Return the (x, y) coordinate for the center point of the cell that contains the specified text.  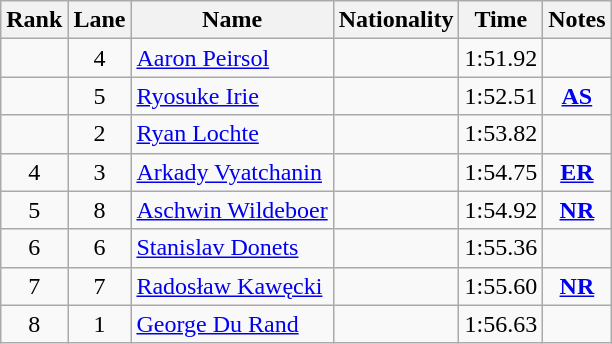
Notes (577, 20)
1 (100, 324)
Time (501, 20)
1:54.92 (501, 210)
1:55.36 (501, 248)
ER (577, 172)
Lane (100, 20)
Rank (34, 20)
2 (100, 134)
1:54.75 (501, 172)
1:56.63 (501, 324)
Name (232, 20)
Aschwin Wildeboer (232, 210)
1:51.92 (501, 58)
1:55.60 (501, 286)
Ryosuke Irie (232, 96)
Nationality (396, 20)
3 (100, 172)
1:52.51 (501, 96)
AS (577, 96)
Arkady Vyatchanin (232, 172)
Radosław Kawęcki (232, 286)
George Du Rand (232, 324)
Aaron Peirsol (232, 58)
1:53.82 (501, 134)
Stanislav Donets (232, 248)
Ryan Lochte (232, 134)
